Capture the cell that displays the provided text and extract its (X, Y) central coordinate. 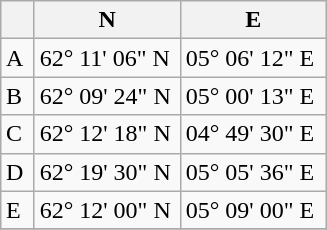
05° 00' 13" E (253, 96)
A (18, 58)
05° 09' 00" E (253, 210)
04° 49' 30" E (253, 134)
62° 09' 24" N (107, 96)
C (18, 134)
05° 06' 12" E (253, 58)
05° 05' 36" E (253, 172)
62° 12' 00" N (107, 210)
B (18, 96)
62° 12' 18" N (107, 134)
62° 19' 30" N (107, 172)
D (18, 172)
N (107, 20)
62° 11' 06" N (107, 58)
